Return the [x, y] coordinate for the center point of the cell that contains the specified text.  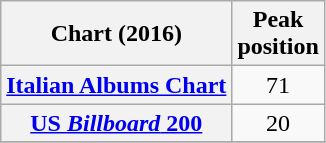
US Billboard 200 [116, 123]
20 [278, 123]
71 [278, 85]
Peak position [278, 34]
Italian Albums Chart [116, 85]
Chart (2016) [116, 34]
